Locate the cell with the specified text and output its (x, y) center coordinate. 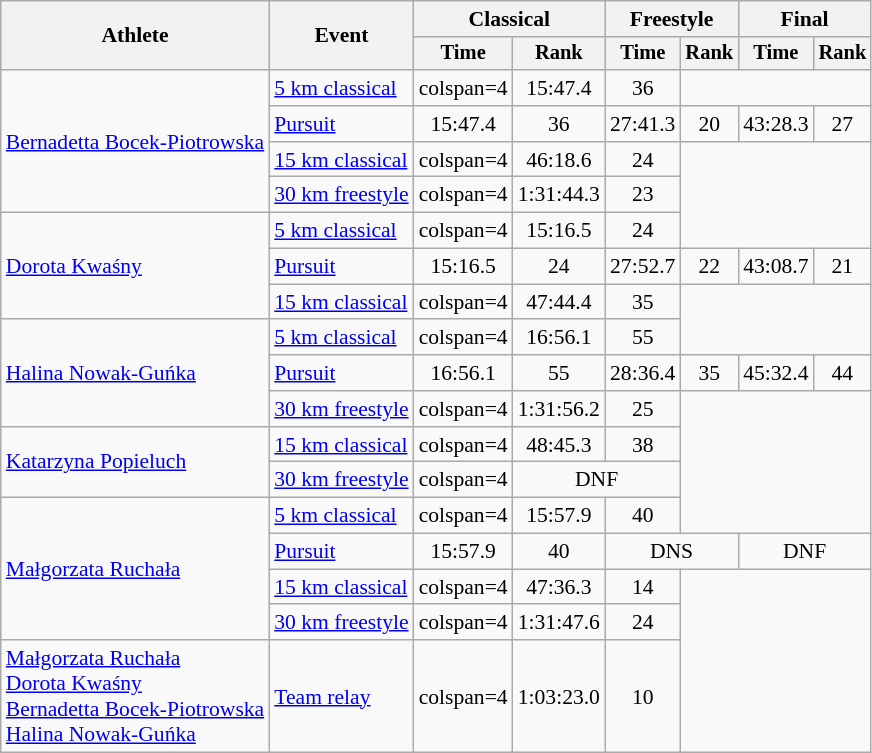
Katarzyna Popieluch (135, 462)
1:31:44.3 (559, 195)
1:31:47.6 (559, 623)
21 (843, 267)
Final (804, 19)
Event (341, 36)
Bernadetta Bocek-Piotrowska (135, 141)
47:44.4 (559, 302)
28:36.4 (642, 373)
Team relay (341, 696)
Freestyle (672, 19)
23 (642, 195)
Małgorzata Ruchała (135, 569)
1:03:23.0 (559, 696)
27:52.7 (642, 267)
43:08.7 (776, 267)
14 (642, 587)
38 (642, 445)
1:31:56.2 (559, 409)
25 (642, 409)
Athlete (135, 36)
22 (709, 267)
Małgorzata RuchałaDorota KwaśnyBernadetta Bocek-PiotrowskaHalina Nowak-Guńka (135, 696)
44 (843, 373)
Dorota Kwaśny (135, 266)
27:41.3 (642, 124)
27 (843, 124)
46:18.6 (559, 160)
47:36.3 (559, 587)
10 (642, 696)
45:32.4 (776, 373)
48:45.3 (559, 445)
DNS (672, 552)
Classical (510, 19)
43:28.3 (776, 124)
20 (709, 124)
Halina Nowak-Guńka (135, 374)
